Capture the cell that displays the provided text and extract its [x, y] central coordinate. 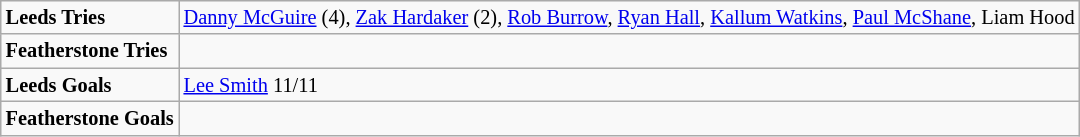
Leeds Tries [90, 17]
Danny McGuire (4), Zak Hardaker (2), Rob Burrow, Ryan Hall, Kallum Watkins, Paul McShane, Liam Hood [630, 17]
Leeds Goals [90, 85]
Featherstone Goals [90, 118]
Lee Smith 11/11 [630, 85]
Featherstone Tries [90, 51]
